Return (X, Y) of the center of cell containing provided text 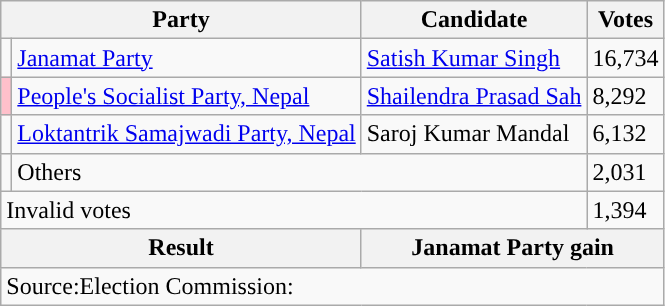
Janamat Party gain (512, 248)
People's Socialist Party, Nepal (186, 96)
Source:Election Commission: (332, 286)
Satish Kumar Singh (474, 58)
Invalid votes (294, 210)
Candidate (474, 20)
Votes (626, 20)
Others (300, 172)
8,292 (626, 96)
Result (181, 248)
Shailendra Prasad Sah (474, 96)
Loktantrik Samajwadi Party, Nepal (186, 134)
Party (181, 20)
Janamat Party (186, 58)
Saroj Kumar Mandal (474, 134)
6,132 (626, 134)
1,394 (626, 210)
2,031 (626, 172)
16,734 (626, 58)
